Return the (X, Y) coordinate for the center point of the cell that contains the specified text.  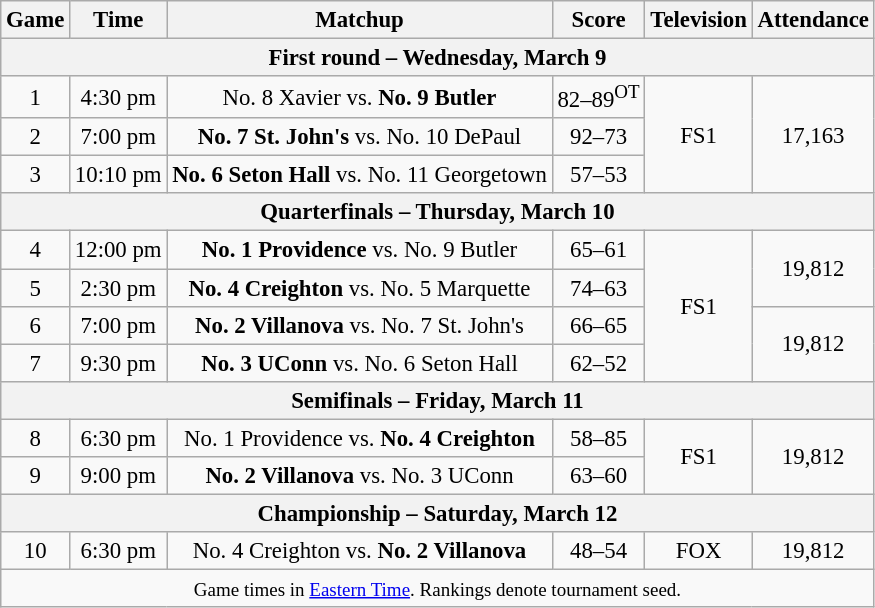
17,163 (813, 134)
65–61 (598, 250)
No. 4 Creighton vs. No. 5 Marquette (360, 288)
4 (36, 250)
No. 6 Seton Hall vs. No. 11 Georgetown (360, 175)
6 (36, 325)
74–63 (598, 288)
Quarterfinals – Thursday, March 10 (438, 213)
No. 2 Villanova vs. No. 7 St. John's (360, 325)
No. 2 Villanova vs. No. 3 UConn (360, 476)
82–89OT (598, 97)
1 (36, 97)
92–73 (598, 137)
Attendance (813, 20)
FOX (698, 551)
7 (36, 363)
No. 3 UConn vs. No. 6 Seton Hall (360, 363)
No. 7 St. John's vs. No. 10 DePaul (360, 137)
58–85 (598, 438)
First round – Wednesday, March 9 (438, 58)
Score (598, 20)
Game times in Eastern Time. Rankings denote tournament seed. (438, 588)
10 (36, 551)
No. 1 Providence vs. No. 9 Butler (360, 250)
Time (118, 20)
57–53 (598, 175)
66–65 (598, 325)
2:30 pm (118, 288)
4:30 pm (118, 97)
10:10 pm (118, 175)
48–54 (598, 551)
Championship – Saturday, March 12 (438, 513)
Game (36, 20)
12:00 pm (118, 250)
62–52 (598, 363)
9 (36, 476)
Semifinals – Friday, March 11 (438, 400)
8 (36, 438)
Television (698, 20)
Matchup (360, 20)
9:00 pm (118, 476)
No. 8 Xavier vs. No. 9 Butler (360, 97)
2 (36, 137)
9:30 pm (118, 363)
63–60 (598, 476)
No. 4 Creighton vs. No. 2 Villanova (360, 551)
3 (36, 175)
No. 1 Providence vs. No. 4 Creighton (360, 438)
5 (36, 288)
